For the text-containing cell, return its midpoint in [X, Y] coordinate format. 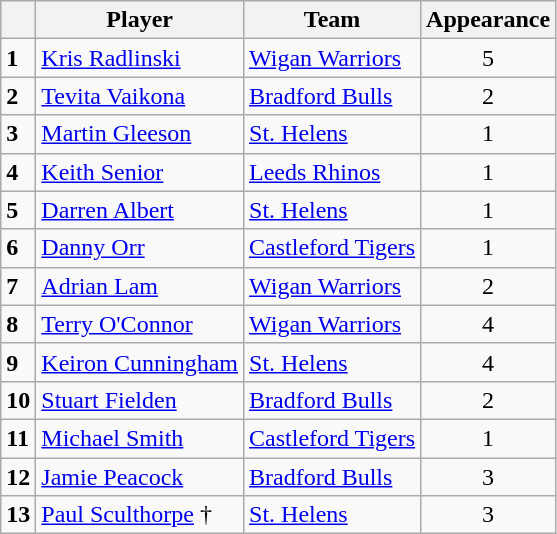
Stuart Fielden [140, 400]
Danny Orr [140, 248]
Jamie Peacock [140, 477]
Adrian Lam [140, 286]
Terry O'Connor [140, 324]
Keith Senior [140, 172]
Leeds Rhinos [332, 172]
Team [332, 20]
Darren Albert [140, 210]
9 [18, 362]
Paul Sculthorpe † [140, 515]
Tevita Vaikona [140, 96]
13 [18, 515]
12 [18, 477]
Michael Smith [140, 438]
10 [18, 400]
Appearance [488, 20]
Kris Radlinski [140, 58]
8 [18, 324]
Martin Gleeson [140, 134]
7 [18, 286]
6 [18, 248]
Player [140, 20]
11 [18, 438]
Keiron Cunningham [140, 362]
